For the text-containing cell, return its midpoint in (x, y) coordinate format. 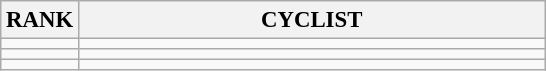
RANK (40, 20)
CYCLIST (312, 20)
